Scan for the cell matching the given text and deliver its [x, y] coordinate at center. 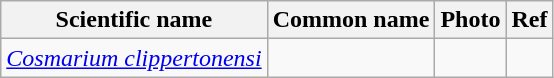
Photo [470, 20]
Ref [530, 20]
Cosmarium clippertonensi [134, 58]
Scientific name [134, 20]
Common name [351, 20]
